From the cell containing the given text, extract its center point as [x, y] coordinate. 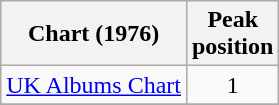
Chart (1976) [94, 34]
1 [232, 85]
UK Albums Chart [94, 85]
Peakposition [232, 34]
